Locate the cell with the specified text and output its (x, y) center coordinate. 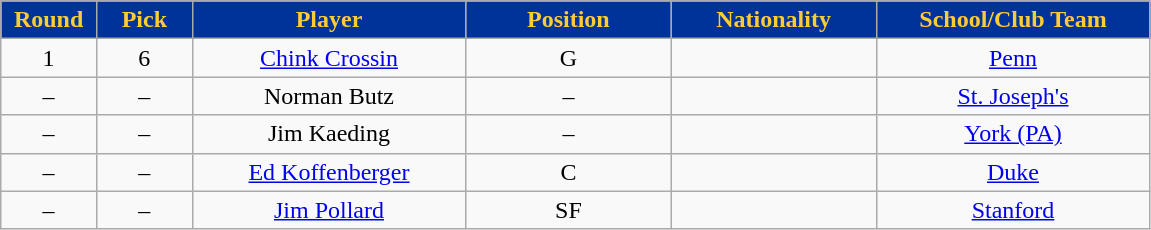
G (568, 58)
Round (49, 20)
Chink Crossin (329, 58)
Position (568, 20)
St. Joseph's (1013, 96)
6 (144, 58)
Player (329, 20)
Pick (144, 20)
School/Club Team (1013, 20)
SF (568, 210)
1 (49, 58)
Duke (1013, 172)
Norman Butz (329, 96)
Stanford (1013, 210)
Jim Pollard (329, 210)
Ed Koffenberger (329, 172)
York (PA) (1013, 134)
Penn (1013, 58)
Nationality (774, 20)
C (568, 172)
Jim Kaeding (329, 134)
